Locate the cell with the specified text and output its [x, y] center coordinate. 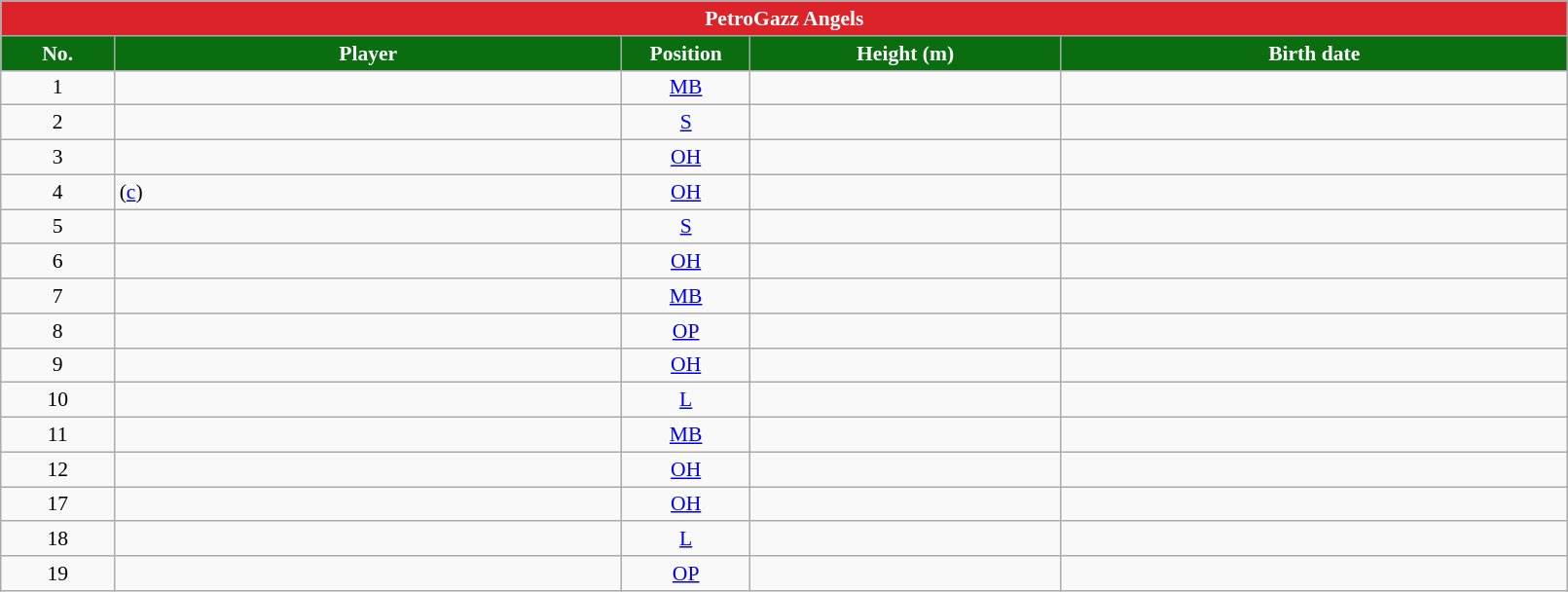
Position [686, 54]
6 [58, 262]
1 [58, 88]
Height (m) [905, 54]
Player [368, 54]
7 [58, 296]
19 [58, 573]
3 [58, 158]
11 [58, 435]
17 [58, 504]
2 [58, 123]
4 [58, 192]
18 [58, 539]
No. [58, 54]
Birth date [1314, 54]
12 [58, 469]
5 [58, 227]
10 [58, 400]
9 [58, 365]
8 [58, 331]
(c) [368, 192]
PetroGazz Angels [784, 18]
